Output the [x, y] coordinate of the center of the cell containing the given text.  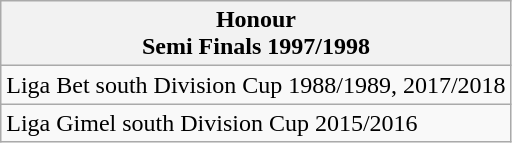
HonourSemi Finals 1997/1998 [256, 34]
Liga Gimel south Division Cup 2015/2016 [256, 123]
Liga Bet south Division Cup 1988/1989, 2017/2018 [256, 85]
